Scan for the cell matching the given text and deliver its (x, y) coordinate at center. 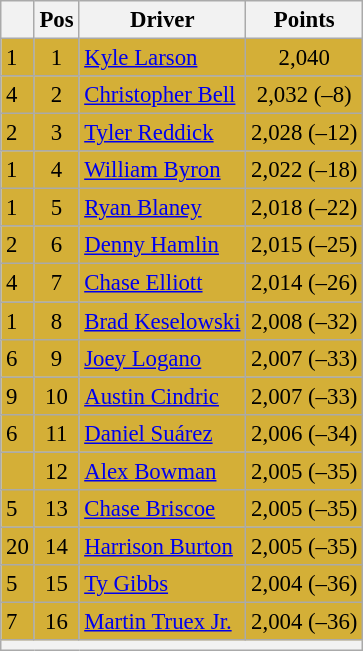
Christopher Bell (162, 95)
Alex Bowman (162, 471)
13 (56, 509)
2,015 (–25) (304, 245)
15 (56, 584)
2,006 (–34) (304, 433)
Driver (162, 20)
8 (56, 321)
Brad Keselowski (162, 321)
12 (56, 471)
14 (56, 546)
2,032 (–8) (304, 95)
William Byron (162, 170)
Joey Logano (162, 358)
Pos (56, 20)
Ryan Blaney (162, 208)
Chase Briscoe (162, 509)
Austin Cindric (162, 396)
16 (56, 621)
Points (304, 20)
Chase Elliott (162, 283)
2,028 (–12) (304, 133)
2,022 (–18) (304, 170)
2,018 (–22) (304, 208)
20 (18, 546)
Martin Truex Jr. (162, 621)
Denny Hamlin (162, 245)
Ty Gibbs (162, 584)
2,040 (304, 58)
10 (56, 396)
2,008 (–32) (304, 321)
Harrison Burton (162, 546)
3 (56, 133)
Kyle Larson (162, 58)
11 (56, 433)
Tyler Reddick (162, 133)
Daniel Suárez (162, 433)
2,014 (–26) (304, 283)
